Detect which cell encompasses the target text, then output its (X, Y) center coordinate. 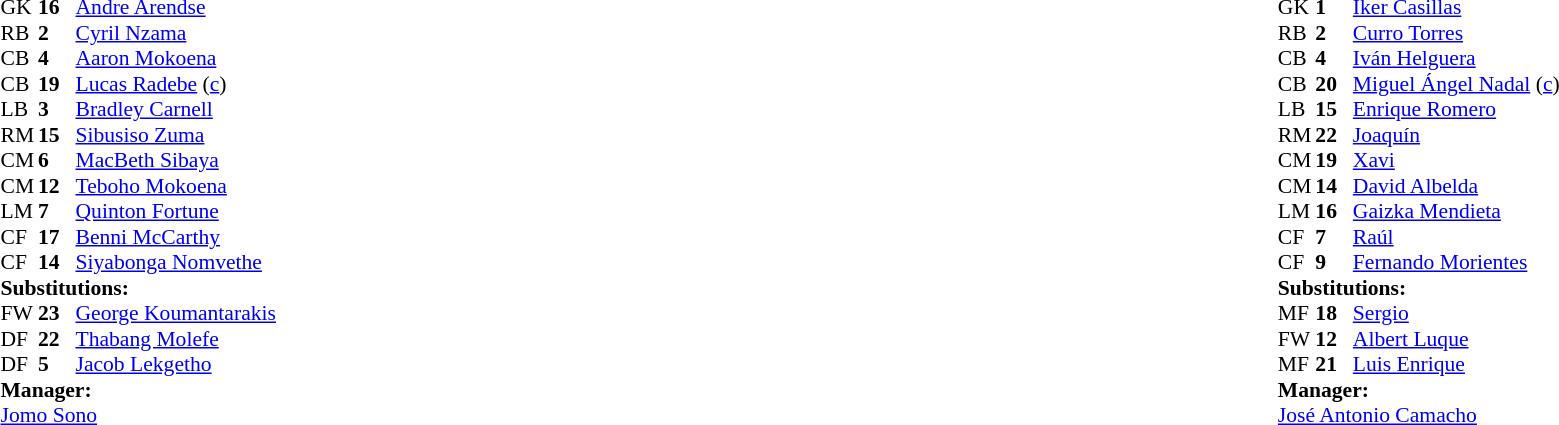
MacBeth Sibaya (176, 161)
6 (57, 161)
Quinton Fortune (176, 211)
Thabang Molefe (176, 339)
Lucas Radebe (c) (176, 84)
Cyril Nzama (176, 33)
20 (1334, 84)
Jacob Lekgetho (176, 365)
Siyabonga Nomvethe (176, 263)
5 (57, 365)
9 (1334, 263)
Aaron Mokoena (176, 59)
Bradley Carnell (176, 109)
Sibusiso Zuma (176, 135)
18 (1334, 313)
Benni McCarthy (176, 237)
George Koumantarakis (176, 313)
Substitutions: (138, 288)
17 (57, 237)
23 (57, 313)
3 (57, 109)
Manager: (138, 390)
Teboho Mokoena (176, 186)
16 (1334, 211)
21 (1334, 365)
